Extract the (X, Y) coordinate from the center of the cell holding the provided text.  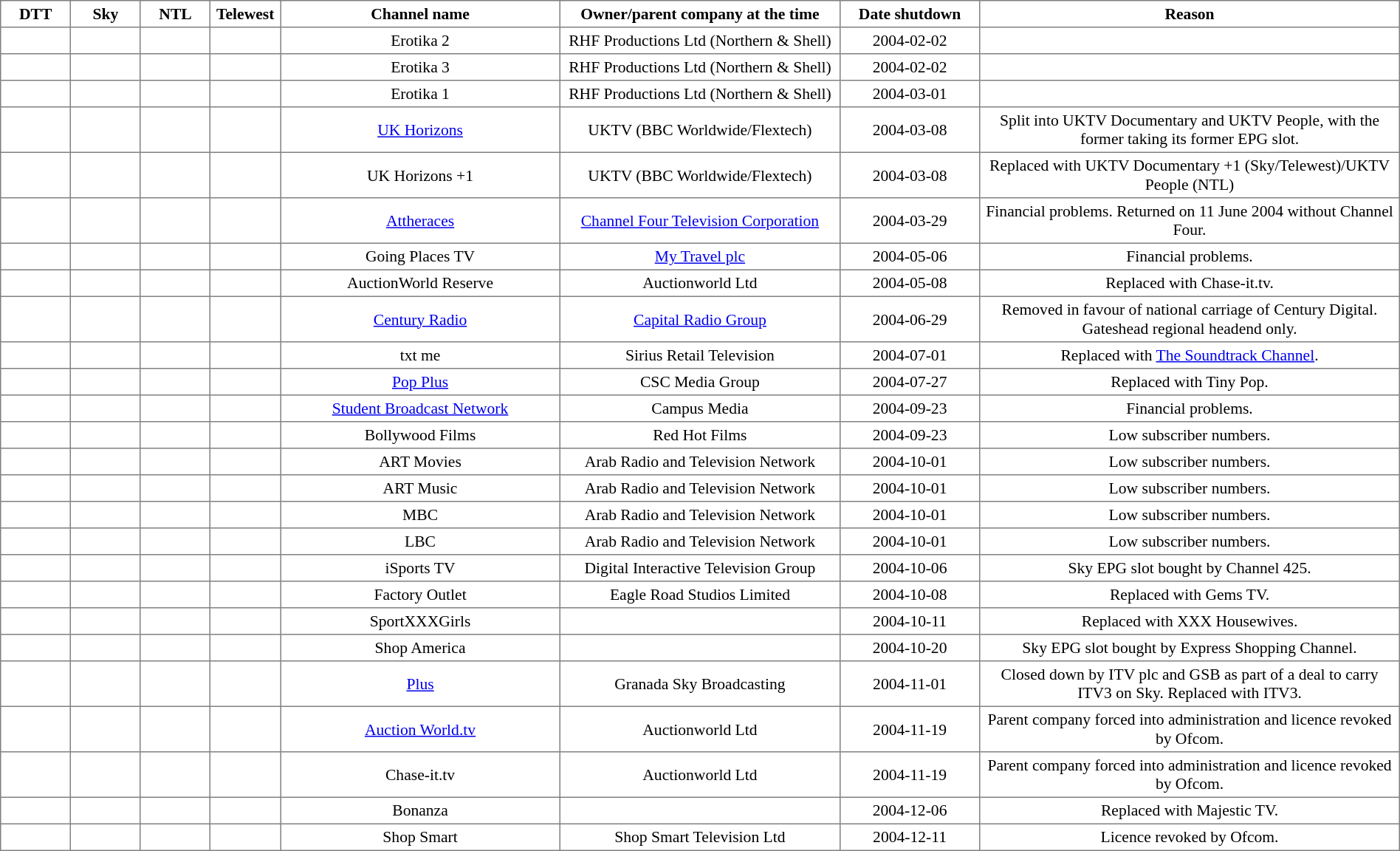
Shop America (421, 648)
NTL (176, 14)
Channel Four Television Corporation (700, 221)
Erotika 1 (421, 94)
2004-12-06 (910, 810)
CSC Media Group (700, 382)
Telewest (245, 14)
Going Places TV (421, 256)
Sky EPG slot bought by Express Shopping Channel. (1190, 648)
Financial problems. Returned on 11 June 2004 without Channel Four. (1190, 221)
2004-10-08 (910, 595)
MBC (421, 515)
Replaced with The Soundtrack Channel. (1190, 355)
2004-05-06 (910, 256)
Red Hot Films (700, 435)
Replaced with Gems TV. (1190, 595)
Factory Outlet (421, 595)
Replaced with Majestic TV. (1190, 810)
Owner/parent company at the time (700, 14)
2004-10-20 (910, 648)
Chase-it.tv (421, 775)
iSports TV (421, 568)
Sky EPG slot bought by Channel 425. (1190, 568)
Sky (105, 14)
UK Horizons (421, 130)
2004-07-27 (910, 382)
Plus (421, 684)
2004-12-11 (910, 837)
2004-10-06 (910, 568)
2004-03-29 (910, 221)
2004-10-11 (910, 621)
Erotika 2 (421, 41)
Erotika 3 (421, 67)
Replaced with XXX Housewives. (1190, 621)
Pop Plus (421, 382)
Auction World.tv (421, 729)
2004-07-01 (910, 355)
Closed down by ITV plc and GSB as part of a deal to carry ITV3 on Sky. Replaced with ITV3. (1190, 684)
Replaced with UKTV Documentary +1 (Sky/Telewest)/UKTV People (NTL) (1190, 175)
Digital Interactive Television Group (700, 568)
ART Movies (421, 462)
AuctionWorld Reserve (421, 283)
Granada Sky Broadcasting (700, 684)
Attheraces (421, 221)
Eagle Road Studios Limited (700, 595)
txt me (421, 355)
Bonanza (421, 810)
2004-11-01 (910, 684)
UK Horizons +1 (421, 175)
2004-06-29 (910, 319)
ART Music (421, 488)
Shop Smart (421, 837)
My Travel plc (700, 256)
Reason (1190, 14)
Shop Smart Television Ltd (700, 837)
SportXXXGirls (421, 621)
Capital Radio Group (700, 319)
DTT (35, 14)
Sirius Retail Television (700, 355)
LBC (421, 541)
Campus Media (700, 409)
2004-05-08 (910, 283)
Bollywood Films (421, 435)
Century Radio (421, 319)
Split into UKTV Documentary and UKTV People, with the former taking its former EPG slot. (1190, 130)
Replaced with Chase-it.tv. (1190, 283)
2004-03-01 (910, 94)
Removed in favour of national carriage of Century Digital. Gateshead regional headend only. (1190, 319)
Replaced with Tiny Pop. (1190, 382)
Student Broadcast Network (421, 409)
Channel name (421, 14)
Date shutdown (910, 14)
Licence revoked by Ofcom. (1190, 837)
